Scan for the cell matching the given text and deliver its [X, Y] coordinate at center. 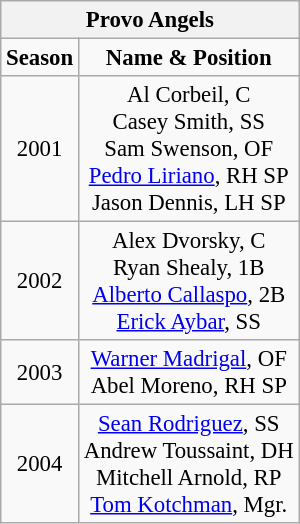
Name & Position [188, 58]
Al Corbeil, CCasey Smith, SSSam Swenson, OFPedro Liriano, RH SPJason Dennis, LH SP [188, 149]
2002 [40, 282]
2001 [40, 149]
Season [40, 58]
Alex Dvorsky, CRyan Shealy, 1BAlberto Callaspo, 2BErick Aybar, SS [188, 282]
Sean Rodriguez, SSAndrew Toussaint, DHMitchell Arnold, RPTom Kotchman, Mgr. [188, 464]
Provo Angels [150, 20]
Warner Madrigal, OFAbel Moreno, RH SP [188, 372]
2004 [40, 464]
2003 [40, 372]
